Search for the cell housing the specified text and yield its (X, Y) center coordinate. 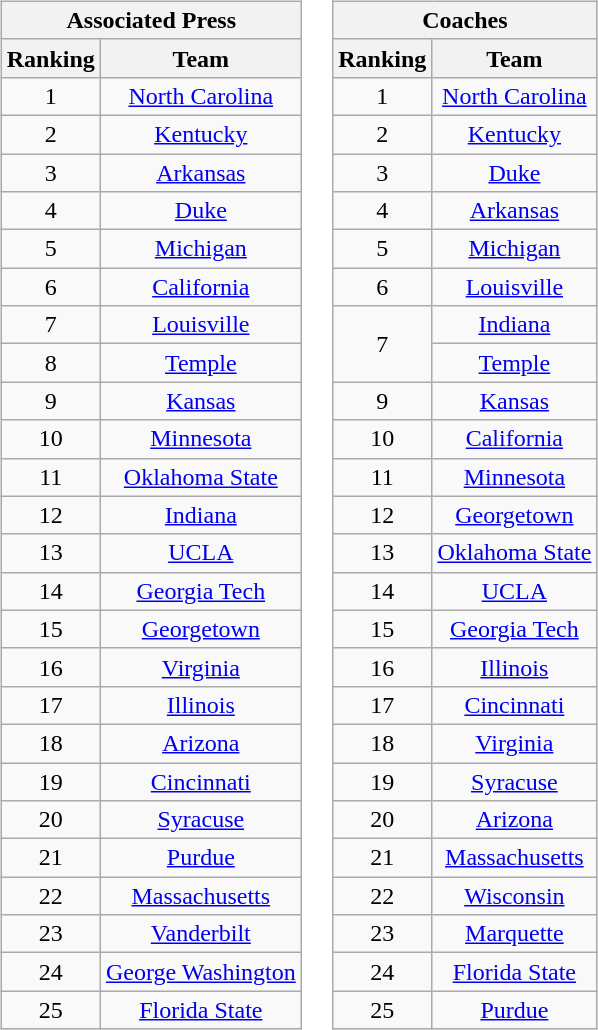
Vanderbilt (200, 934)
8 (50, 363)
Wisconsin (514, 896)
Coaches (465, 20)
Marquette (514, 934)
Associated Press (151, 20)
George Washington (200, 972)
